Scan for the cell matching the given text and deliver its (X, Y) coordinate at center. 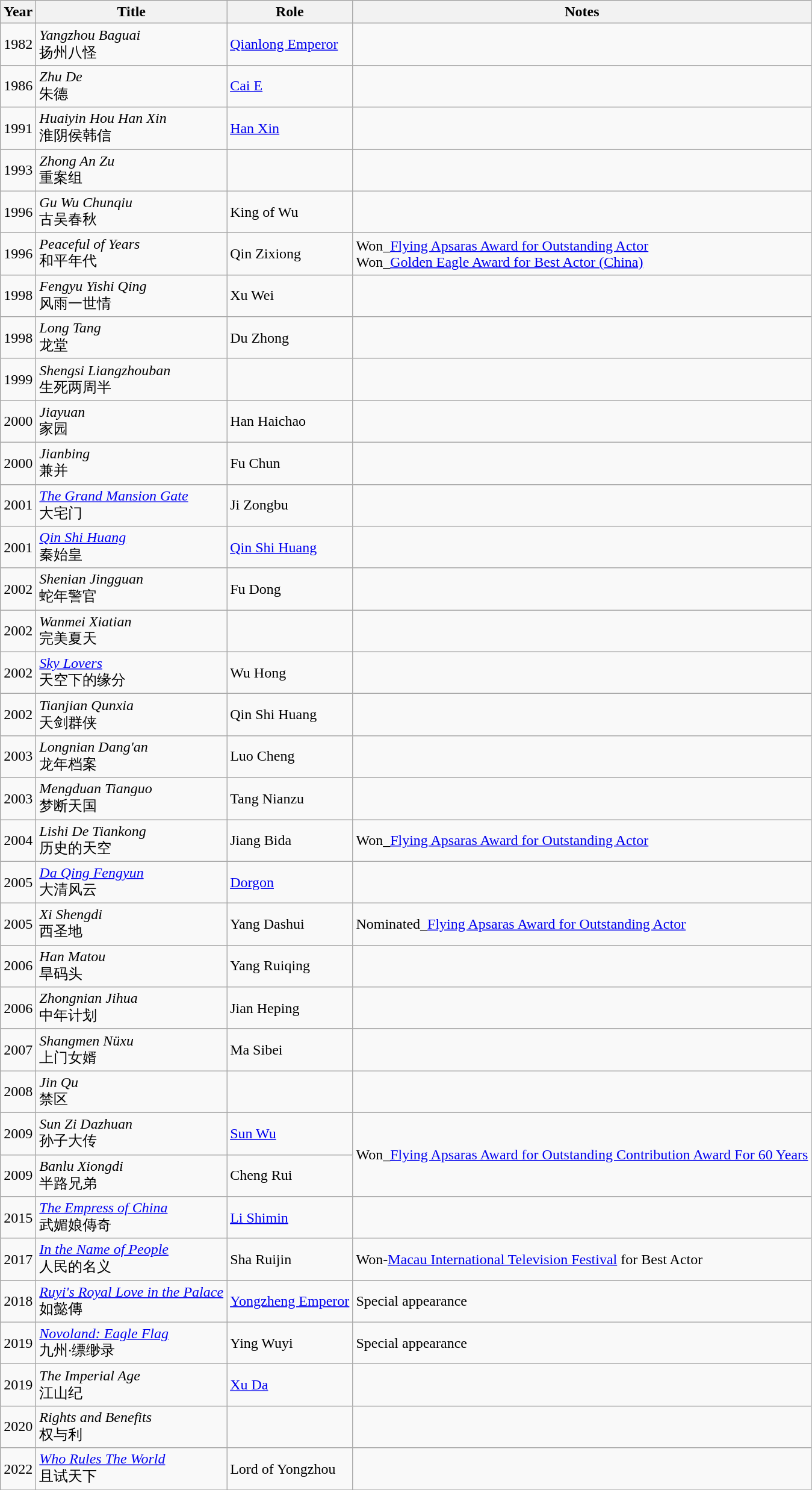
Won-Macau International Television Festival for Best Actor (582, 1259)
Han Xin (290, 128)
Novoland: Eagle Flag九州·缥缈录 (131, 1343)
Long Tang龙堂 (131, 338)
Yang Ruiqing (290, 966)
Da Qing Fengyun大清风云 (131, 882)
Cai E (290, 86)
Won_Flying Apsaras Award for Outstanding Actor Won_Golden Eagle Award for Best Actor (China) (582, 254)
Xu Da (290, 1385)
Banlu Xiongdi半路兄弟 (131, 1176)
The Empress of China武媚娘傳奇 (131, 1218)
2018 (18, 1301)
Xi Shengdi西圣地 (131, 924)
Jianbing兼并 (131, 463)
Yang Dashui (290, 924)
Han Haichao (290, 422)
Yongzheng Emperor (290, 1301)
Cheng Rui (290, 1176)
2008 (18, 1092)
Wanmei Xiatian完美夏天 (131, 631)
Lord of Yongzhou (290, 1469)
Jin Qu禁区 (131, 1092)
Sun Wu (290, 1133)
Zhu De朱德 (131, 86)
2007 (18, 1050)
Peaceful of Years和平年代 (131, 254)
Dorgon (290, 882)
Nominated_Flying Apsaras Award for Outstanding Actor (582, 924)
Yangzhou Baguai扬州八怪 (131, 45)
Lishi De Tiankong历史的天空 (131, 840)
Sky Lovers天空下的缘分 (131, 673)
Mengduan Tianguo梦断天国 (131, 799)
Qianlong Emperor (290, 45)
Jiayuan家园 (131, 422)
Shangmen Nüxu上门女婿 (131, 1050)
2020 (18, 1427)
Luo Cheng (290, 756)
Sun Zi Dazhuan孙子大传 (131, 1133)
2004 (18, 840)
Han Matou旱码头 (131, 966)
Role (290, 12)
Qin Shi Huang秦始皇 (131, 547)
Sha Ruijin (290, 1259)
Fengyu Yishi Qing风雨一世情 (131, 296)
1991 (18, 128)
Jiang Bida (290, 840)
Wu Hong (290, 673)
Zhong An Zu重案组 (131, 170)
Title (131, 12)
Shenian Jingguan蛇年警官 (131, 589)
1982 (18, 45)
King of Wu (290, 212)
Tang Nianzu (290, 799)
Won_Flying Apsaras Award for Outstanding Contribution Award For 60 Years (582, 1154)
Fu Chun (290, 463)
2017 (18, 1259)
Gu Wu Chunqiu古吴春秋 (131, 212)
Du Zhong (290, 338)
Fu Dong (290, 589)
Ruyi's Royal Love in the Palace如懿傳 (131, 1301)
Ma Sibei (290, 1050)
Li Shimin (290, 1218)
Who Rules The World且试天下 (131, 1469)
In the Name of People人民的名义 (131, 1259)
2015 (18, 1218)
Ying Wuyi (290, 1343)
Qin Zixiong (290, 254)
Shengsi Liangzhouban生死两周半 (131, 379)
Xu Wei (290, 296)
Tianjian Qunxia天剑群侠 (131, 715)
Huaiyin Hou Han Xin淮阴侯韩信 (131, 128)
The Imperial Age江山纪 (131, 1385)
Zhongnian Jihua中年计划 (131, 1008)
2022 (18, 1469)
Won_Flying Apsaras Award for Outstanding Actor (582, 840)
Year (18, 12)
1993 (18, 170)
Jian Heping (290, 1008)
Longnian Dang'an龙年档案 (131, 756)
The Grand Mansion Gate大宅门 (131, 505)
Ji Zongbu (290, 505)
Notes (582, 12)
1986 (18, 86)
1999 (18, 379)
Rights and Benefits 权与利 (131, 1427)
